Extract the (X, Y) coordinate from the center of the cell holding the provided text.  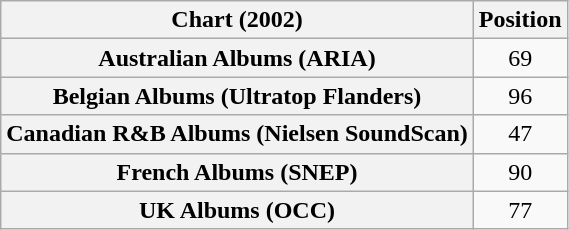
90 (520, 172)
47 (520, 134)
Chart (2002) (238, 20)
Australian Albums (ARIA) (238, 58)
French Albums (SNEP) (238, 172)
77 (520, 210)
Canadian R&B Albums (Nielsen SoundScan) (238, 134)
Belgian Albums (Ultratop Flanders) (238, 96)
Position (520, 20)
UK Albums (OCC) (238, 210)
96 (520, 96)
69 (520, 58)
